Return the (x, y) coordinate for the center point of the cell that contains the specified text.  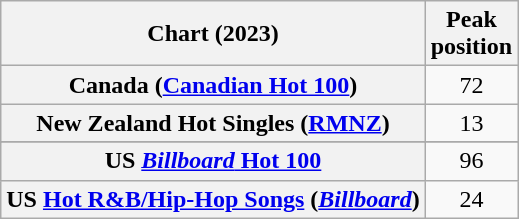
New Zealand Hot Singles (RMNZ) (213, 123)
US Billboard Hot 100 (213, 161)
Chart (2023) (213, 34)
72 (471, 85)
Canada (Canadian Hot 100) (213, 85)
Peakposition (471, 34)
13 (471, 123)
US Hot R&B/Hip-Hop Songs (Billboard) (213, 199)
96 (471, 161)
24 (471, 199)
